Determine the (X, Y) coordinate at the center of the cell enclosing the given text.  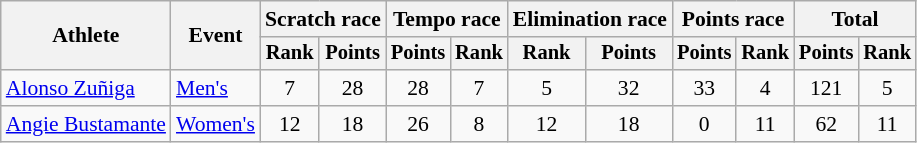
Men's (216, 88)
Athlete (86, 36)
Scratch race (323, 19)
Tempo race (447, 19)
Alonso Zuñiga (86, 88)
32 (628, 88)
121 (826, 88)
Points race (733, 19)
Event (216, 36)
4 (765, 88)
Angie Bustamante (86, 124)
8 (479, 124)
0 (704, 124)
Women's (216, 124)
62 (826, 124)
Elimination race (590, 19)
26 (418, 124)
Total (855, 19)
33 (704, 88)
